Scan for the cell matching the given text and deliver its [x, y] coordinate at center. 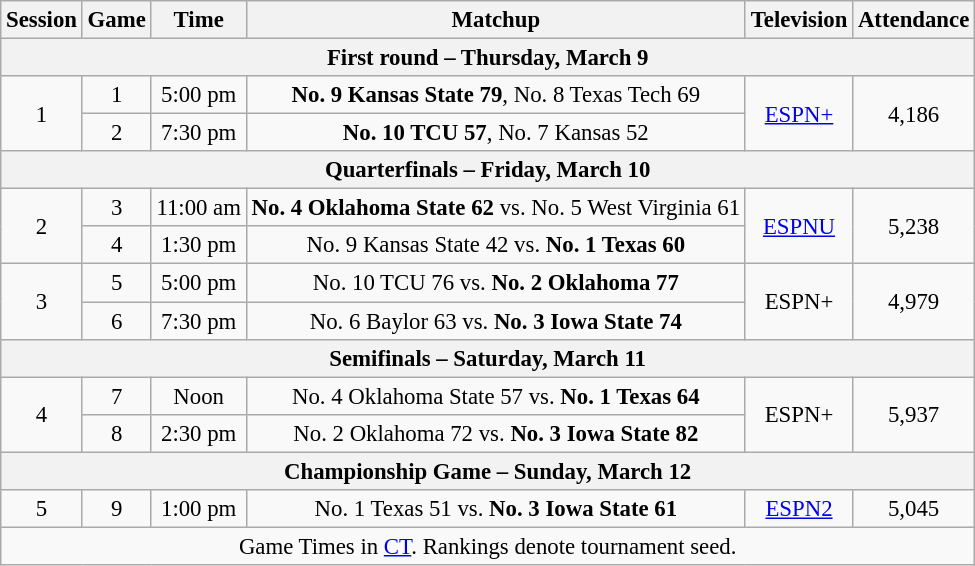
Session [42, 20]
1:00 pm [198, 509]
8 [116, 433]
4,979 [914, 302]
Attendance [914, 20]
Noon [198, 396]
No. 6 Baylor 63 vs. No. 3 Iowa State 74 [496, 321]
7 [116, 396]
No. 10 TCU 57, No. 7 Kansas 52 [496, 133]
5,045 [914, 509]
ESPN2 [798, 509]
5,238 [914, 226]
Matchup [496, 20]
Championship Game – Sunday, March 12 [488, 471]
ESPNU [798, 226]
9 [116, 509]
No. 4 Oklahoma State 62 vs. No. 5 West Virginia 61 [496, 208]
No. 2 Oklahoma 72 vs. No. 3 Iowa State 82 [496, 433]
No. 10 TCU 76 vs. No. 2 Oklahoma 77 [496, 283]
6 [116, 321]
Game [116, 20]
First round – Thursday, March 9 [488, 58]
No. 1 Texas 51 vs. No. 3 Iowa State 61 [496, 509]
Time [198, 20]
No. 9 Kansas State 42 vs. No. 1 Texas 60 [496, 245]
Television [798, 20]
No. 9 Kansas State 79, No. 8 Texas Tech 69 [496, 95]
5,937 [914, 414]
Game Times in CT. Rankings denote tournament seed. [488, 546]
Quarterfinals – Friday, March 10 [488, 170]
2:30 pm [198, 433]
No. 4 Oklahoma State 57 vs. No. 1 Texas 64 [496, 396]
4,186 [914, 114]
11:00 am [198, 208]
Semifinals – Saturday, March 11 [488, 358]
1:30 pm [198, 245]
